Search for the cell housing the specified text and yield its [X, Y] center coordinate. 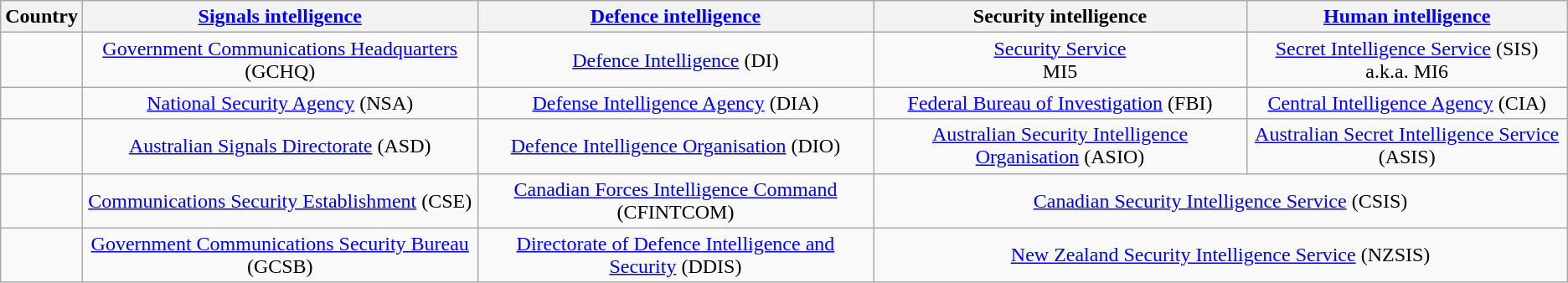
Central Intelligence Agency (CIA) [1407, 103]
Human intelligence [1407, 17]
Country [42, 17]
Defence Intelligence Organisation (DIO) [675, 146]
Security Service MI5 [1060, 60]
Canadian Security Intelligence Service (CSIS) [1220, 201]
Government Communications Security Bureau (GCSB) [280, 255]
Government Communications Headquarters (GCHQ) [280, 60]
New Zealand Security Intelligence Service (NZSIS) [1220, 255]
Canadian Forces Intelligence Command (CFINTCOM) [675, 201]
National Security Agency (NSA) [280, 103]
Defence intelligence [675, 17]
Communications Security Establishment (CSE) [280, 201]
Australian Secret Intelligence Service (ASIS) [1407, 146]
Australian Security Intelligence Organisation (ASIO) [1060, 146]
Signals intelligence [280, 17]
Defence Intelligence (DI) [675, 60]
Secret Intelligence Service (SIS) a.k.a. MI6 [1407, 60]
Federal Bureau of Investigation (FBI) [1060, 103]
Australian Signals Directorate (ASD) [280, 146]
Defense Intelligence Agency (DIA) [675, 103]
Security intelligence [1060, 17]
Directorate of Defence Intelligence and Security (DDIS) [675, 255]
